Scan for the cell matching the given text and deliver its [X, Y] coordinate at center. 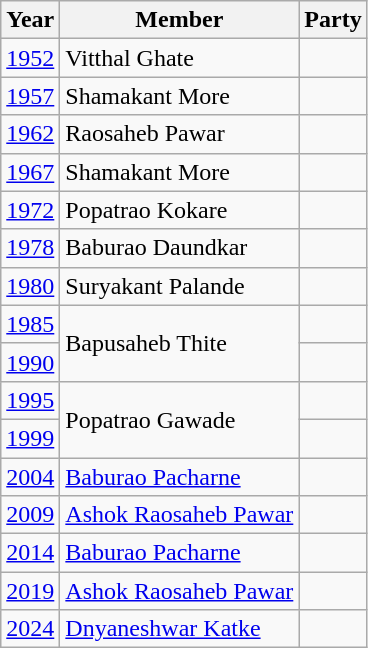
1990 [30, 362]
1985 [30, 324]
Suryakant Palande [180, 286]
2004 [30, 477]
Party [333, 20]
Popatrao Gawade [180, 419]
Bapusaheb Thite [180, 343]
1972 [30, 210]
Popatrao Kokare [180, 210]
2024 [30, 629]
Member [180, 20]
Baburao Daundkar [180, 248]
1999 [30, 438]
1978 [30, 248]
Raosaheb Pawar [180, 134]
Year [30, 20]
1967 [30, 172]
1995 [30, 400]
1957 [30, 96]
2014 [30, 553]
2009 [30, 515]
Vitthal Ghate [180, 58]
2019 [30, 591]
1980 [30, 286]
Dnyaneshwar Katke [180, 629]
1952 [30, 58]
1962 [30, 134]
